From the cell containing the given text, extract its center point as [x, y] coordinate. 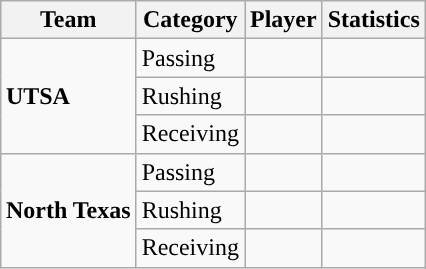
North Texas [68, 210]
Player [283, 20]
Category [190, 20]
Team [68, 20]
Statistics [374, 20]
UTSA [68, 96]
